Capture the cell that displays the provided text and extract its [x, y] central coordinate. 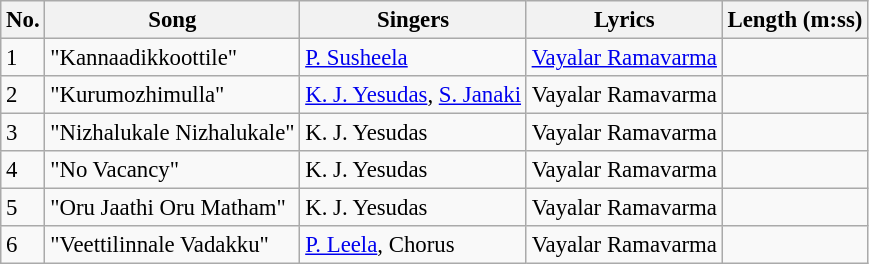
"Veettilinnale Vadakku" [172, 245]
2 [23, 95]
3 [23, 133]
Length (m:ss) [794, 20]
"Nizhalukale Nizhalukale" [172, 133]
"Oru Jaathi Oru Matham" [172, 208]
"Kannaadikkoottile" [172, 58]
"Kurumozhimulla" [172, 95]
5 [23, 208]
1 [23, 58]
P. Susheela [413, 58]
6 [23, 245]
Singers [413, 20]
K. J. Yesudas, S. Janaki [413, 95]
4 [23, 170]
Lyrics [624, 20]
No. [23, 20]
P. Leela, Chorus [413, 245]
"No Vacancy" [172, 170]
Song [172, 20]
